Return [X, Y] of the center of cell containing provided text 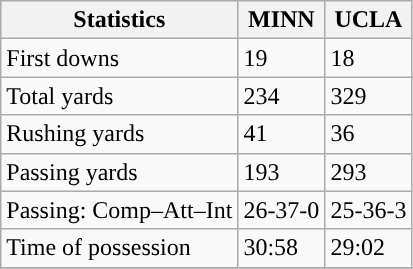
25-36-3 [368, 210]
41 [282, 134]
19 [282, 58]
MINN [282, 20]
26-37-0 [282, 210]
Rushing yards [120, 134]
18 [368, 58]
Statistics [120, 20]
29:02 [368, 248]
234 [282, 96]
UCLA [368, 20]
36 [368, 134]
30:58 [282, 248]
193 [282, 172]
Time of possession [120, 248]
Passing yards [120, 172]
First downs [120, 58]
Passing: Comp–Att–Int [120, 210]
293 [368, 172]
Total yards [120, 96]
329 [368, 96]
